Output the (X, Y) coordinate of the center of the cell containing the given text.  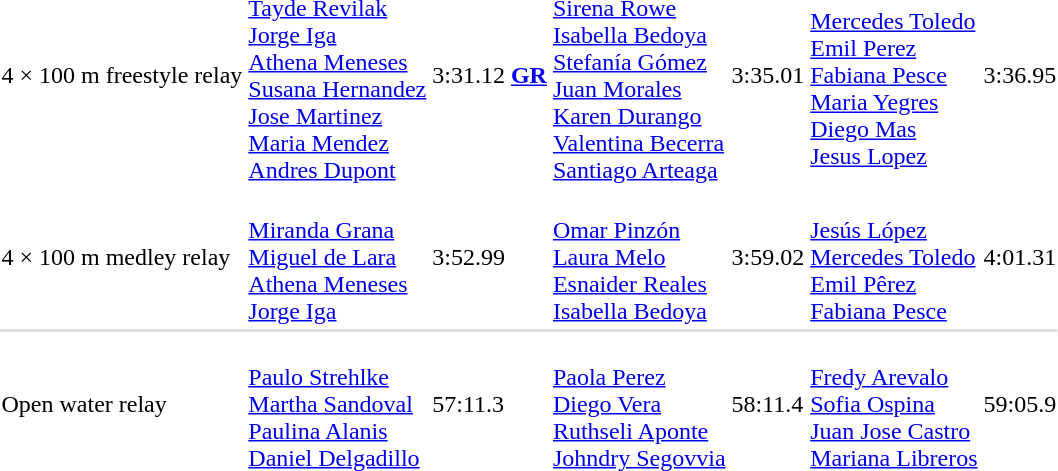
4 × 100 m medley relay (122, 257)
Jesús LópezMercedes ToledoEmil PêrezFabiana Pesce (894, 257)
4:01.31 (1020, 257)
Miranda GranaMiguel de LaraAthena MenesesJorge Iga (338, 257)
3:59.02 (768, 257)
3:52.99 (490, 257)
Omar PinzónLaura MeloEsnaider RealesIsabella Bedoya (639, 257)
